Search for the cell housing the specified text and yield its [x, y] center coordinate. 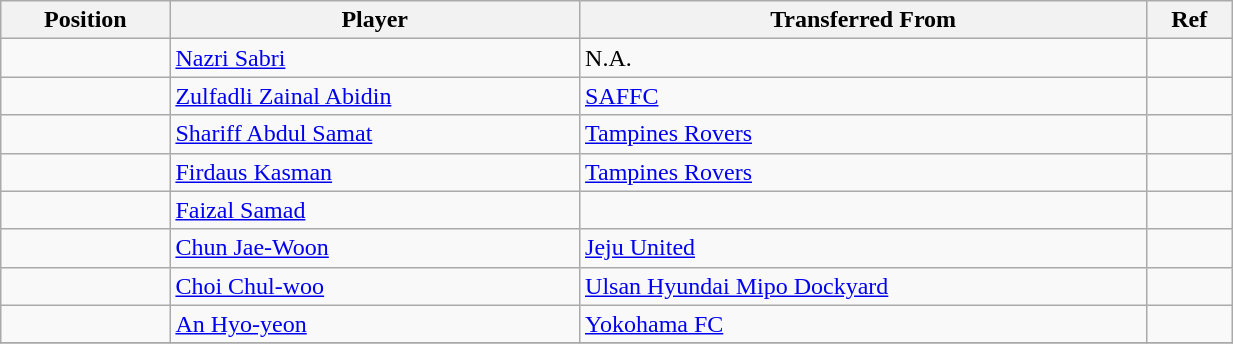
Player [375, 20]
Ref [1190, 20]
Zulfadli Zainal Abidin [375, 96]
Shariff Abdul Samat [375, 134]
SAFFC [864, 96]
Yokohama FC [864, 324]
An Hyo-yeon [375, 324]
Nazri Sabri [375, 58]
Choi Chul-woo [375, 286]
Position [86, 20]
Ulsan Hyundai Mipo Dockyard [864, 286]
N.A. [864, 58]
Firdaus Kasman [375, 172]
Transferred From [864, 20]
Chun Jae-Woon [375, 248]
Faizal Samad [375, 210]
Jeju United [864, 248]
